Find where the given text appears and provide that cell's center as [X, Y] coordinate. 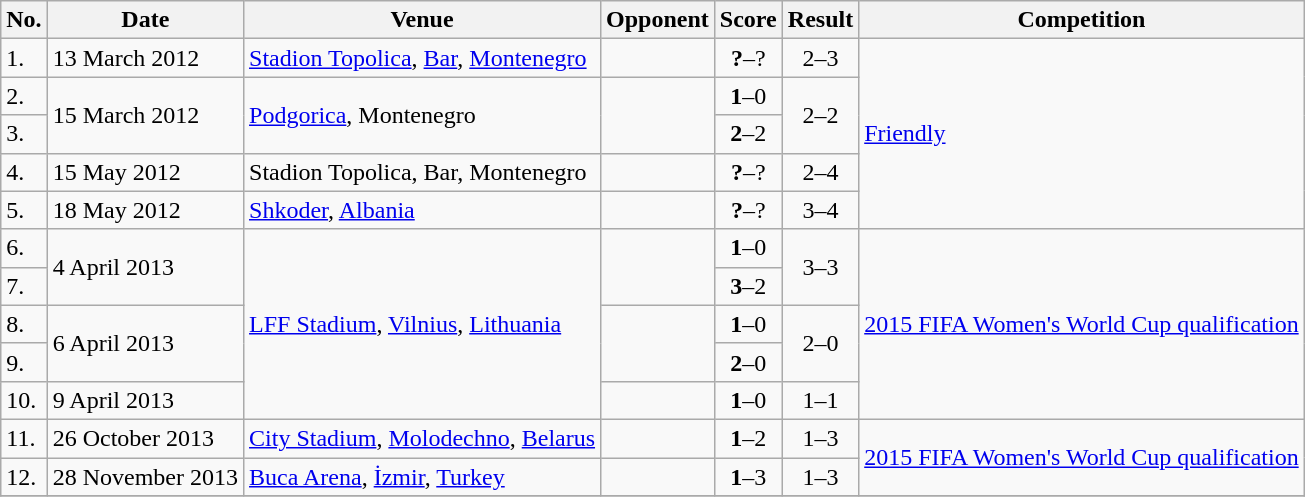
Podgorica, Montenegro [422, 115]
No. [24, 20]
Date [145, 20]
15 March 2012 [145, 115]
3–2 [748, 286]
Opponent [658, 20]
6. [24, 248]
7. [24, 286]
Score [748, 20]
4 April 2013 [145, 267]
Competition [1082, 20]
26 October 2013 [145, 438]
3. [24, 134]
15 May 2012 [145, 172]
8. [24, 324]
9. [24, 362]
1–2 [748, 438]
13 March 2012 [145, 58]
6 April 2013 [145, 343]
28 November 2013 [145, 477]
12. [24, 477]
Shkoder, Albania [422, 210]
1. [24, 58]
2. [24, 96]
5. [24, 210]
4. [24, 172]
Venue [422, 20]
11. [24, 438]
10. [24, 400]
Friendly [1082, 134]
2–3 [820, 58]
City Stadium, Molodechno, Belarus [422, 438]
3–3 [820, 267]
18 May 2012 [145, 210]
LFF Stadium, Vilnius, Lithuania [422, 324]
2–4 [820, 172]
9 April 2013 [145, 400]
Result [820, 20]
1–1 [820, 400]
3–4 [820, 210]
Buca Arena, İzmir, Turkey [422, 477]
